Scan for the cell matching the given text and deliver its [X, Y] coordinate at center. 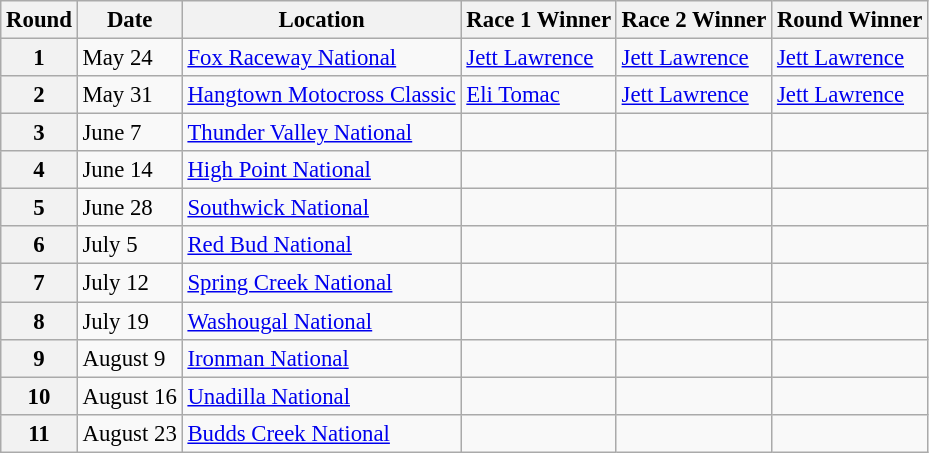
9 [39, 358]
August 23 [130, 433]
Date [130, 20]
June 7 [130, 133]
11 [39, 433]
3 [39, 133]
August 16 [130, 396]
Spring Creek National [322, 283]
7 [39, 283]
Fox Raceway National [322, 58]
Washougal National [322, 321]
Round [39, 20]
Eli Tomac [538, 95]
July 12 [130, 283]
Ironman National [322, 358]
Race 1 Winner [538, 20]
8 [39, 321]
August 9 [130, 358]
1 [39, 58]
6 [39, 245]
May 31 [130, 95]
Location [322, 20]
Unadilla National [322, 396]
10 [39, 396]
June 14 [130, 170]
July 5 [130, 245]
Hangtown Motocross Classic [322, 95]
July 19 [130, 321]
June 28 [130, 208]
Red Bud National [322, 245]
Southwick National [322, 208]
4 [39, 170]
May 24 [130, 58]
Round Winner [850, 20]
High Point National [322, 170]
Race 2 Winner [694, 20]
Thunder Valley National [322, 133]
5 [39, 208]
2 [39, 95]
Budds Creek National [322, 433]
